Capture the cell that displays the provided text and extract its (X, Y) central coordinate. 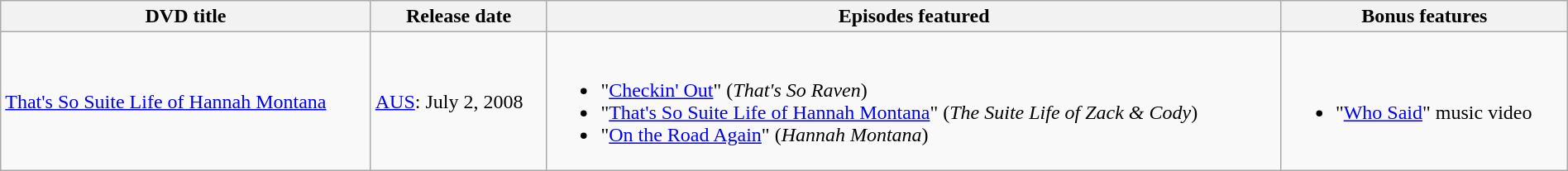
"Who Said" music video (1424, 101)
"Checkin' Out" (That's So Raven)"That's So Suite Life of Hannah Montana" (The Suite Life of Zack & Cody)"On the Road Again" (Hannah Montana) (914, 101)
AUS: July 2, 2008 (458, 101)
Bonus features (1424, 17)
DVD title (185, 17)
Episodes featured (914, 17)
That's So Suite Life of Hannah Montana (185, 101)
Release date (458, 17)
